Output the (X, Y) coordinate of the center of the cell containing the given text.  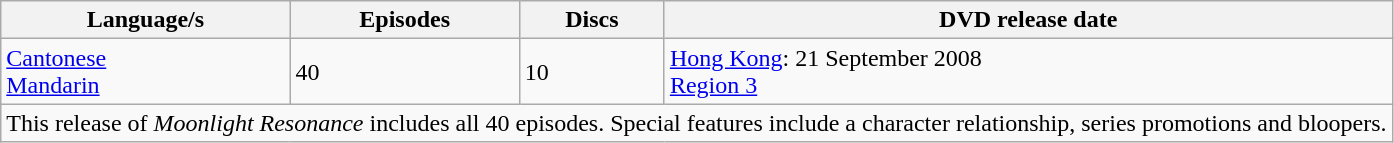
Hong Kong: 21 September 2008Region 3 (1028, 72)
Language/s (146, 20)
Discs (592, 20)
DVD release date (1028, 20)
CantoneseMandarin (146, 72)
40 (404, 72)
Episodes (404, 20)
10 (592, 72)
This release of Moonlight Resonance includes all 40 episodes. Special features include a character relationship, series promotions and bloopers. (696, 123)
